Identify which cell holds the provided text, then report its [x, y] central coordinate. 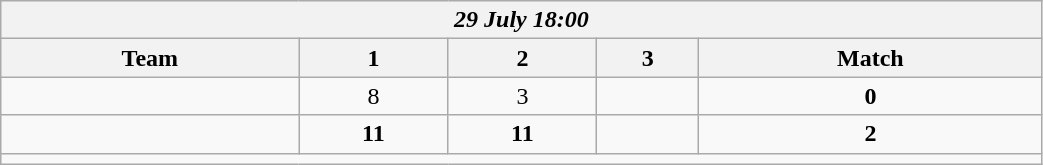
Team [150, 58]
8 [374, 96]
1 [374, 58]
0 [870, 96]
Match [870, 58]
29 July 18:00 [522, 20]
